Output the (x, y) coordinate of the center of the cell containing the given text.  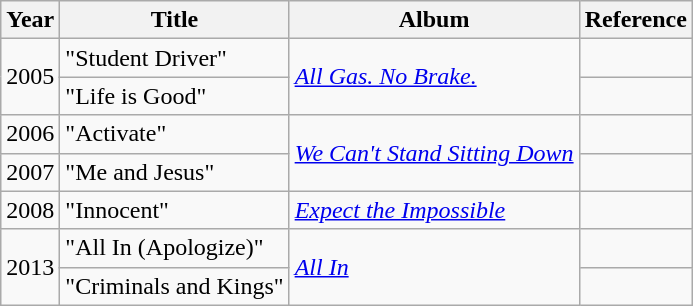
Title (174, 20)
2008 (30, 210)
Album (434, 20)
We Can't Stand Sitting Down (434, 153)
All In (434, 267)
"Criminals and Kings" (174, 286)
Reference (636, 20)
"All In (Apologize)" (174, 248)
"Activate" (174, 134)
2006 (30, 134)
Year (30, 20)
2007 (30, 172)
"Me and Jesus" (174, 172)
"Innocent" (174, 210)
All Gas. No Brake. (434, 77)
2013 (30, 267)
Expect the Impossible (434, 210)
"Life is Good" (174, 96)
2005 (30, 77)
"Student Driver" (174, 58)
